For the text-containing cell, return its midpoint in [X, Y] coordinate format. 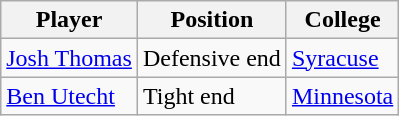
Position [212, 20]
Ben Utecht [70, 96]
Syracuse [342, 58]
Tight end [212, 96]
Player [70, 20]
Minnesota [342, 96]
Josh Thomas [70, 58]
Defensive end [212, 58]
College [342, 20]
